Capture the cell that displays the provided text and extract its [X, Y] central coordinate. 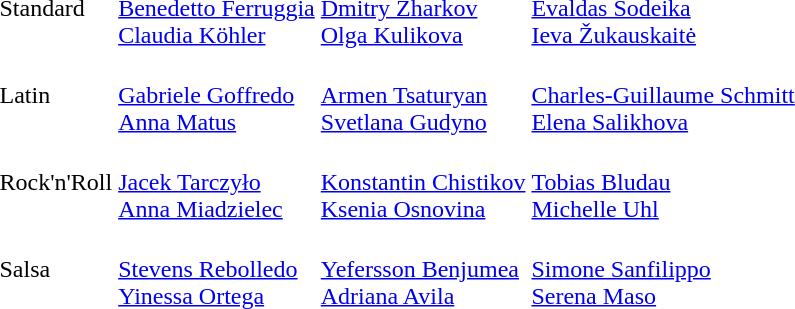
Konstantin ChistikovKsenia Osnovina [423, 182]
Gabriele GoffredoAnna Matus [217, 95]
Jacek TarczyłoAnna Miadzielec [217, 182]
Armen TsaturyanSvetlana Gudyno [423, 95]
